Identify which cell holds the provided text, then report its [X, Y] central coordinate. 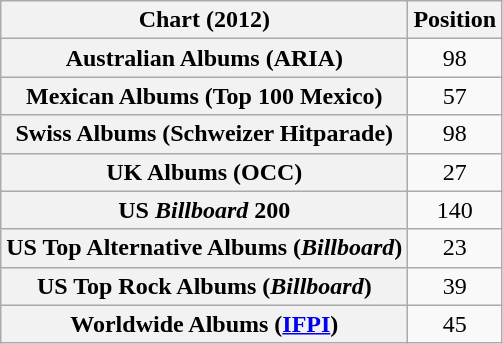
140 [455, 210]
US Billboard 200 [204, 210]
45 [455, 324]
Swiss Albums (Schweizer Hitparade) [204, 134]
57 [455, 96]
Mexican Albums (Top 100 Mexico) [204, 96]
27 [455, 172]
UK Albums (OCC) [204, 172]
Position [455, 20]
Australian Albums (ARIA) [204, 58]
Chart (2012) [204, 20]
US Top Alternative Albums (Billboard) [204, 248]
US Top Rock Albums (Billboard) [204, 286]
39 [455, 286]
23 [455, 248]
Worldwide Albums (IFPI) [204, 324]
